Scan for the cell matching the given text and deliver its (X, Y) coordinate at center. 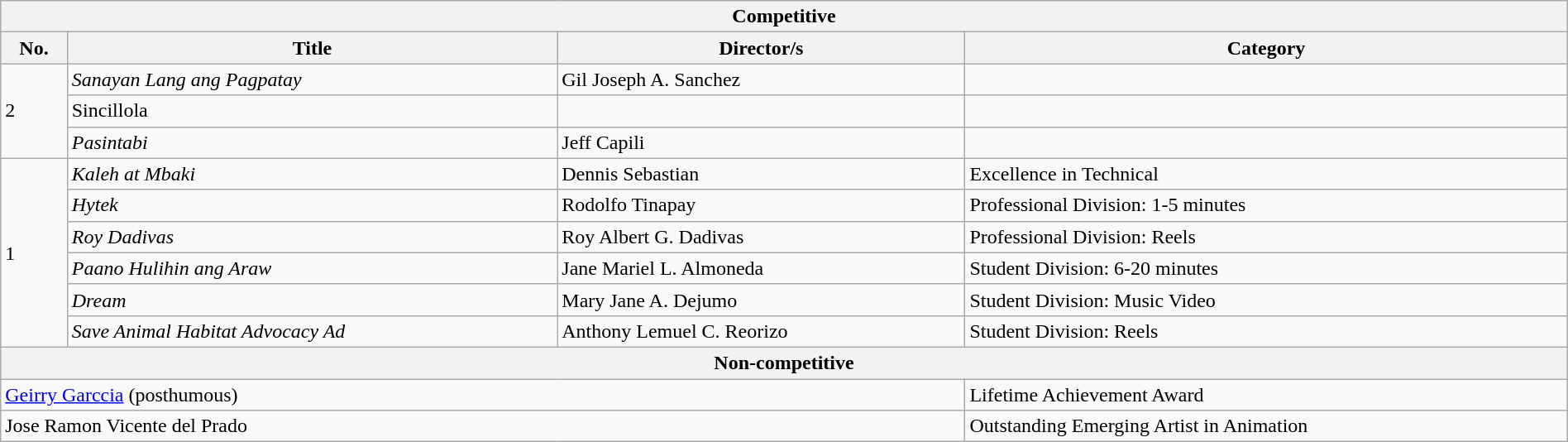
Save Animal Habitat Advocacy Ad (313, 331)
Jane Mariel L. Almoneda (761, 268)
Student Division: 6-20 minutes (1266, 268)
Excellence in Technical (1266, 174)
Outstanding Emerging Artist in Animation (1266, 426)
Roy Albert G. Dadivas (761, 237)
Jose Ramon Vicente del Prado (483, 426)
Non-competitive (784, 363)
Paano Hulihin ang Araw (313, 268)
1 (34, 252)
Sanayan Lang ang Pagpatay (313, 79)
Hytek (313, 205)
Title (313, 48)
Student Division: Reels (1266, 331)
Competitive (784, 17)
Gil Joseph A. Sanchez (761, 79)
Jeff Capili (761, 142)
Geirry Garccia (posthumous) (483, 395)
Pasintabi (313, 142)
No. (34, 48)
Dream (313, 300)
Director/s (761, 48)
Anthony Lemuel C. Reorizo (761, 331)
Mary Jane A. Dejumo (761, 300)
Student Division: Music Video (1266, 300)
Roy Dadivas (313, 237)
Professional Division: 1-5 minutes (1266, 205)
Category (1266, 48)
Professional Division: Reels (1266, 237)
Sincillola (313, 111)
Kaleh at Mbaki (313, 174)
Rodolfo Tinapay (761, 205)
Dennis Sebastian (761, 174)
Lifetime Achievement Award (1266, 395)
2 (34, 111)
